For the text-containing cell, return its midpoint in (X, Y) coordinate format. 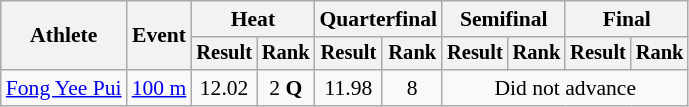
8 (412, 88)
11.98 (348, 88)
Athlete (64, 36)
12.02 (224, 88)
Event (160, 36)
Did not advance (565, 88)
Fong Yee Pui (64, 88)
Quarterfinal (378, 19)
2 Q (286, 88)
Final (626, 19)
100 m (160, 88)
Semifinal (504, 19)
Heat (252, 19)
